For the text-containing cell, return its midpoint in (X, Y) coordinate format. 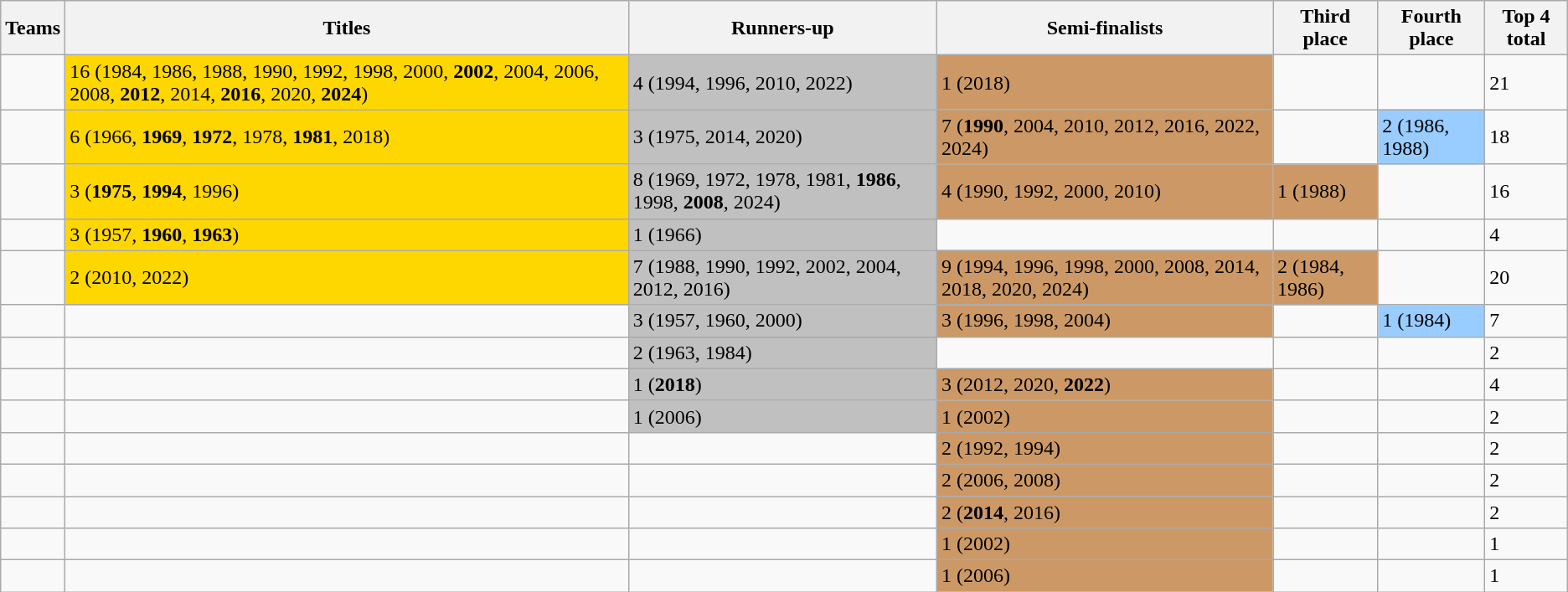
7 (1988, 1990, 1992, 2002, 2004, 2012, 2016) (782, 278)
Semi-finalists (1104, 28)
3 (1975, 2014, 2020) (782, 137)
3 (2012, 2020, 2022) (1104, 384)
9 (1994, 1996, 1998, 2000, 2008, 2014, 2018, 2020, 2024) (1104, 278)
Third place (1325, 28)
Runners-up (782, 28)
3 (1996, 1998, 2004) (1104, 321)
21 (1526, 82)
2 (2014, 2016) (1104, 512)
2 (2010, 2022) (347, 278)
6 (1966, 1969, 1972, 1978, 1981, 2018) (347, 137)
2 (1984, 1986) (1325, 278)
2 (2006, 2008) (1104, 480)
16 (1984, 1986, 1988, 1990, 1992, 1998, 2000, 2002, 2004, 2006, 2008, 2012, 2014, 2016, 2020, 2024) (347, 82)
2 (1963, 1984) (782, 353)
Fourth place (1431, 28)
3 (1957, 1960, 1963) (347, 234)
Titles (347, 28)
3 (1957, 1960, 2000) (782, 321)
2 (1992, 1994) (1104, 448)
8 (1969, 1972, 1978, 1981, 1986, 1998, 2008, 2024) (782, 191)
4 (1990, 1992, 2000, 2010) (1104, 191)
7 (1990, 2004, 2010, 2012, 2016, 2022, 2024) (1104, 137)
20 (1526, 278)
4 (1994, 1996, 2010, 2022) (782, 82)
18 (1526, 137)
3 (1975, 1994, 1996) (347, 191)
2 (1986, 1988) (1431, 137)
1 (1966) (782, 234)
1 (1988) (1325, 191)
7 (1526, 321)
1 (1984) (1431, 321)
Top 4 total (1526, 28)
Teams (34, 28)
16 (1526, 191)
